Locate the cell with the specified text and output its [x, y] center coordinate. 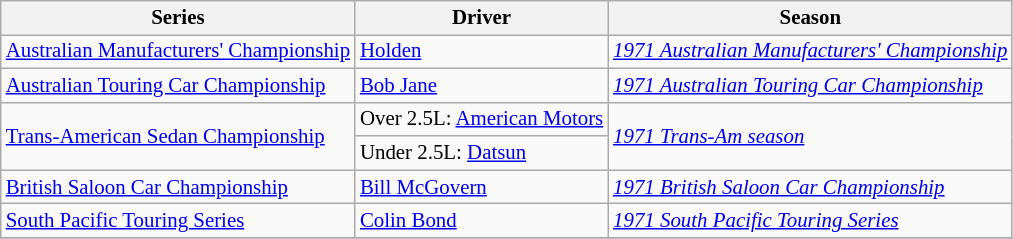
1971 South Pacific Touring Series [810, 221]
Trans-American Sedan Championship [178, 136]
Driver [482, 18]
Season [810, 18]
British Saloon Car Championship [178, 187]
Bob Jane [482, 85]
Holden [482, 51]
Australian Manufacturers' Championship [178, 51]
Under 2.5L: Datsun [482, 153]
1971 Trans-Am season [810, 136]
Series [178, 18]
South Pacific Touring Series [178, 221]
1971 Australian Manufacturers' Championship [810, 51]
1971 British Saloon Car Championship [810, 187]
Colin Bond [482, 221]
Over 2.5L: American Motors [482, 119]
Bill McGovern [482, 187]
Australian Touring Car Championship [178, 85]
1971 Australian Touring Car Championship [810, 85]
